Search for the cell housing the specified text and yield its (x, y) center coordinate. 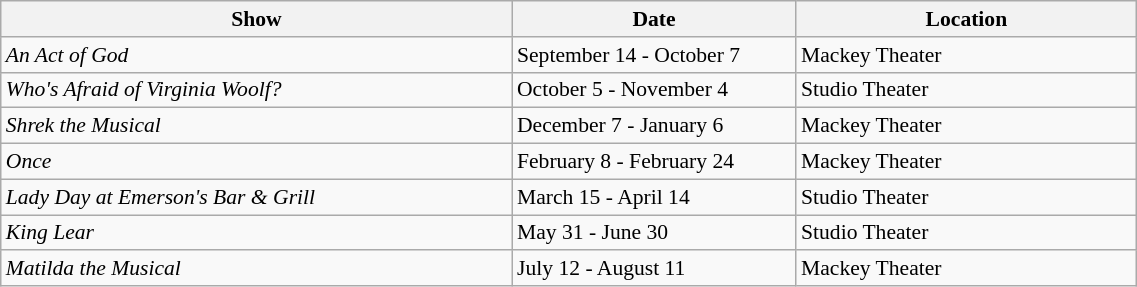
September 14 - October 7 (654, 55)
May 31 - June 30 (654, 233)
King Lear (256, 233)
Shrek the Musical (256, 126)
Once (256, 162)
Show (256, 19)
Location (966, 19)
Date (654, 19)
Lady Day at Emerson's Bar & Grill (256, 197)
October 5 - November 4 (654, 90)
An Act of God (256, 55)
December 7 - January 6 (654, 126)
March 15 - April 14 (654, 197)
Who's Afraid of Virginia Woolf? (256, 90)
July 12 - August 11 (654, 269)
February 8 - February 24 (654, 162)
Matilda the Musical (256, 269)
